From the cell containing the given text, extract its center point as [X, Y] coordinate. 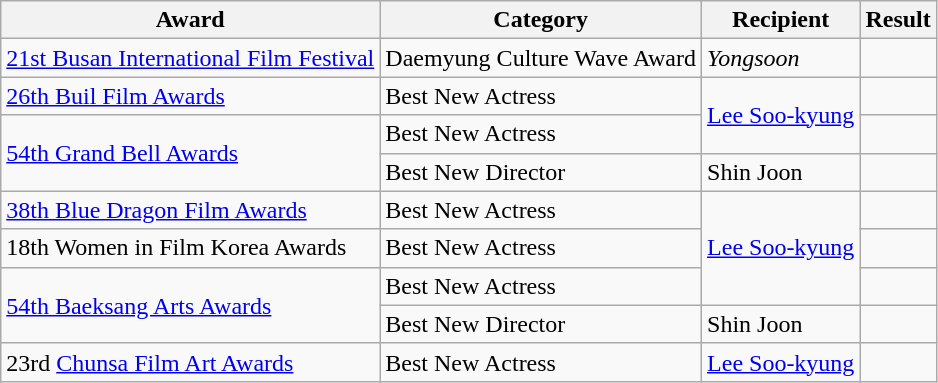
Yongsoon [781, 58]
Award [190, 20]
54th Grand Bell Awards [190, 153]
26th Buil Film Awards [190, 96]
Recipient [781, 20]
18th Women in Film Korea Awards [190, 248]
54th Baeksang Arts Awards [190, 305]
23rd Chunsa Film Art Awards [190, 362]
21st Busan International Film Festival [190, 58]
Daemyung Culture Wave Award [541, 58]
Category [541, 20]
Result [898, 20]
38th Blue Dragon Film Awards [190, 210]
